Return (x, y) of the center of cell containing provided text 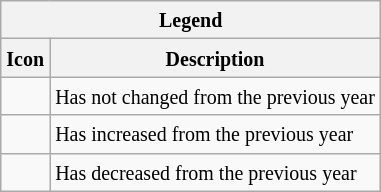
Has increased from the previous year (216, 134)
Has decreased from the previous year (216, 172)
Legend (191, 20)
Has not changed from the previous year (216, 96)
Icon (26, 58)
Description (216, 58)
